Locate the cell with the specified text and output its (X, Y) center coordinate. 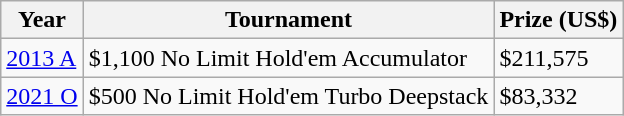
$500 No Limit Hold'em Turbo Deepstack (288, 96)
2013 A (42, 58)
2021 O (42, 96)
Year (42, 20)
$1,100 No Limit Hold'em Accumulator (288, 58)
Prize (US$) (558, 20)
$211,575 (558, 58)
$83,332 (558, 96)
Tournament (288, 20)
